Return the [X, Y] coordinate for the center point of the cell that contains the specified text.  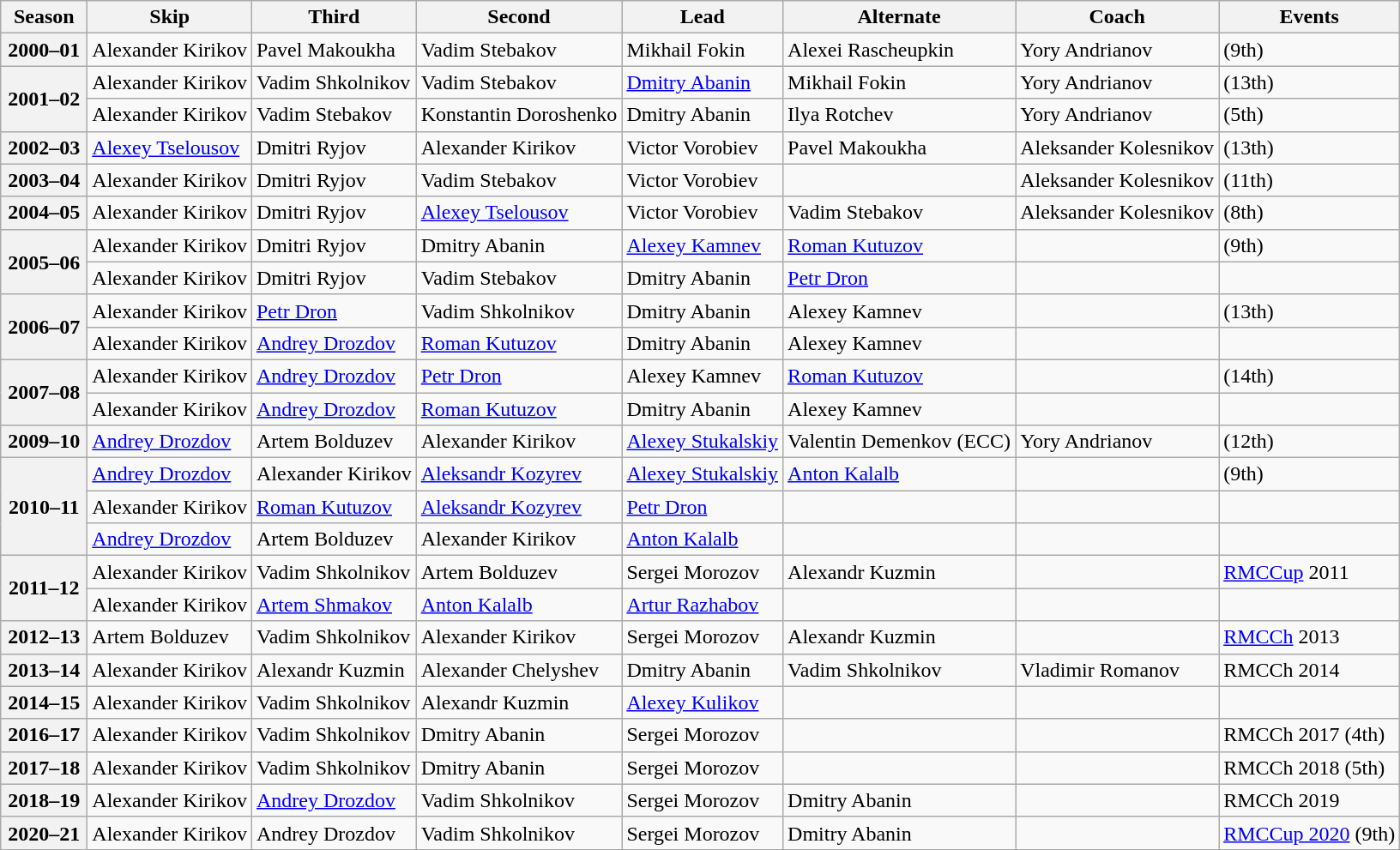
RMCCup 2020 (9th) [1309, 833]
RMCCh 2019 [1309, 800]
2009–10 [45, 442]
2013–14 [45, 670]
2000–01 [45, 50]
Second [519, 17]
Third [334, 17]
Vladimir Romanov [1117, 670]
2010–11 [45, 507]
Valentin Demenkov (ECC) [899, 442]
RMCCh 2017 (4th) [1309, 735]
Alternate [899, 17]
2004–05 [45, 213]
2005–06 [45, 262]
Season [45, 17]
2018–19 [45, 800]
(11th) [1309, 180]
Artem Shmakov [334, 605]
2002–03 [45, 148]
Alexei Rascheupkin [899, 50]
2006–07 [45, 327]
Ilya Rotchev [899, 115]
Konstantin Doroshenko [519, 115]
RMCCh 2018 (5th) [1309, 768]
Events [1309, 17]
(12th) [1309, 442]
(14th) [1309, 376]
(5th) [1309, 115]
2003–04 [45, 180]
(8th) [1309, 213]
2001–02 [45, 99]
2020–21 [45, 833]
Lead [703, 17]
RMCCh 2013 [1309, 637]
2014–15 [45, 702]
Alexander Chelyshev [519, 670]
2012–13 [45, 637]
Skip [170, 17]
2007–08 [45, 392]
RMCCh 2014 [1309, 670]
2016–17 [45, 735]
2017–18 [45, 768]
Artur Razhabov [703, 605]
2011–12 [45, 588]
Alexey Kulikov [703, 702]
Coach [1117, 17]
RMCCup 2011 [1309, 572]
